Return [x, y] of the center of cell containing provided text 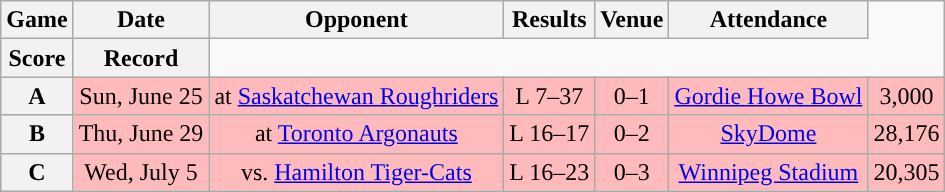
SkyDome [768, 134]
Opponent [356, 20]
0–3 [632, 172]
Score [37, 58]
Record [141, 58]
A [37, 96]
0–1 [632, 96]
B [37, 134]
L 16–17 [550, 134]
Attendance [768, 20]
Game [37, 20]
Venue [632, 20]
3,000 [906, 96]
Results [550, 20]
20,305 [906, 172]
vs. Hamilton Tiger-Cats [356, 172]
Date [141, 20]
C [37, 172]
Wed, July 5 [141, 172]
Winnipeg Stadium [768, 172]
28,176 [906, 134]
Gordie Howe Bowl [768, 96]
at Toronto Argonauts [356, 134]
Sun, June 25 [141, 96]
L 16–23 [550, 172]
0–2 [632, 134]
Thu, June 29 [141, 134]
at Saskatchewan Roughriders [356, 96]
L 7–37 [550, 96]
